Scan for the cell matching the given text and deliver its [X, Y] coordinate at center. 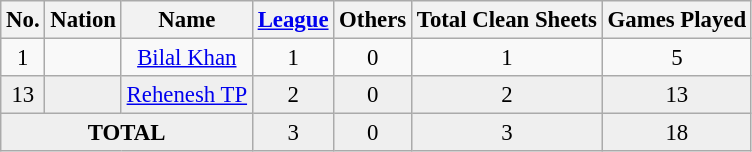
Others [373, 20]
Bilal Khan [186, 58]
League [292, 20]
Rehenesh TP [186, 95]
Games Played [676, 20]
Total Clean Sheets [506, 20]
Nation [83, 20]
TOTAL [127, 133]
5 [676, 58]
Name [186, 20]
No. [23, 20]
18 [676, 133]
